Provide the (x, y) coordinate of the cell's center where the given text is located.  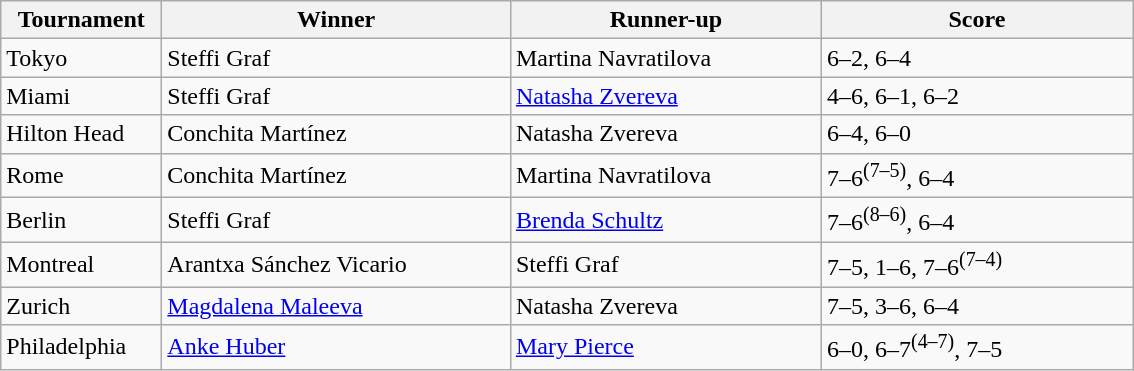
Tokyo (82, 58)
Zurich (82, 306)
6–0, 6–7(4–7), 7–5 (976, 348)
Philadelphia (82, 348)
7–5, 1–6, 7–6(7–4) (976, 264)
6–2, 6–4 (976, 58)
Arantxa Sánchez Vicario (336, 264)
Anke Huber (336, 348)
Hilton Head (82, 134)
Montreal (82, 264)
Mary Pierce (666, 348)
Runner-up (666, 20)
Miami (82, 96)
Rome (82, 176)
7–5, 3–6, 6–4 (976, 306)
7–6(7–5), 6–4 (976, 176)
6–4, 6–0 (976, 134)
Berlin (82, 220)
Brenda Schultz (666, 220)
Tournament (82, 20)
Winner (336, 20)
Score (976, 20)
Magdalena Maleeva (336, 306)
7–6(8–6), 6–4 (976, 220)
4–6, 6–1, 6–2 (976, 96)
